Identify which cell holds the provided text, then report its [X, Y] central coordinate. 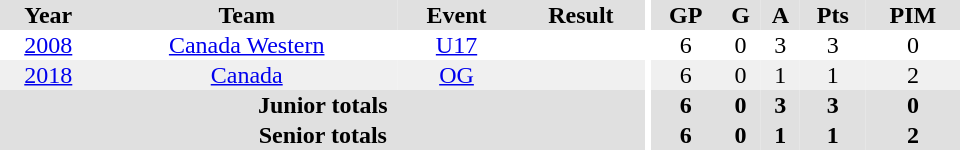
Year [48, 15]
GP [686, 15]
A [780, 15]
2008 [48, 45]
U17 [456, 45]
G [740, 15]
Canada Western [247, 45]
Senior totals [323, 135]
Pts [833, 15]
Canada [247, 75]
OG [456, 75]
Event [456, 15]
Result [580, 15]
Team [247, 15]
Junior totals [323, 105]
PIM [913, 15]
2018 [48, 75]
